Detect which cell encompasses the target text, then output its (x, y) center coordinate. 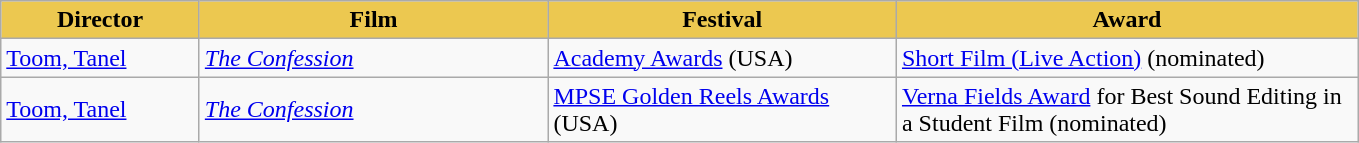
Verna Fields Award for Best Sound Editing in a Student Film (nominated) (1126, 110)
Festival (722, 20)
Academy Awards (USA) (722, 58)
MPSE Golden Reels Awards (USA) (722, 110)
Director (100, 20)
Award (1126, 20)
Film (374, 20)
Short Film (Live Action) (nominated) (1126, 58)
